Locate the cell with the specified text and output its [X, Y] center coordinate. 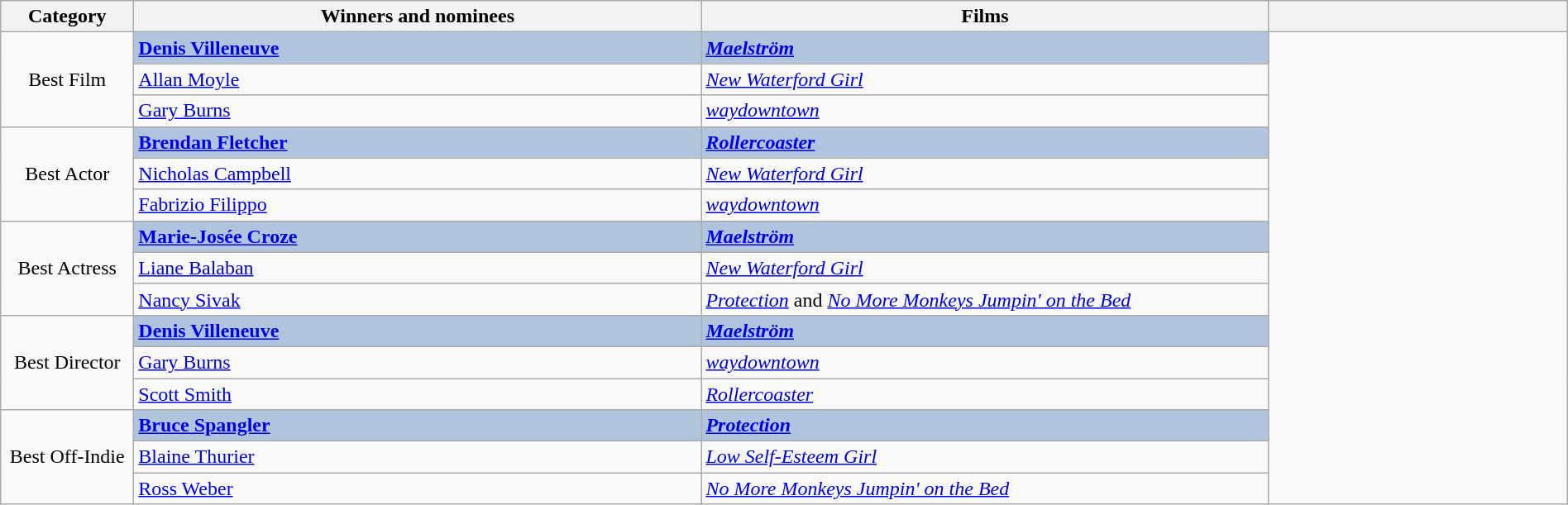
Marie-Josée Croze [418, 236]
Best Director [68, 362]
Fabrizio Filippo [418, 205]
Best Actor [68, 174]
Best Actress [68, 268]
No More Monkeys Jumpin' on the Bed [985, 488]
Ross Weber [418, 488]
Winners and nominees [418, 17]
Nicholas Campbell [418, 174]
Nancy Sivak [418, 299]
Protection [985, 426]
Protection and No More Monkeys Jumpin' on the Bed [985, 299]
Scott Smith [418, 394]
Best Film [68, 79]
Liane Balaban [418, 268]
Category [68, 17]
Films [985, 17]
Blaine Thurier [418, 457]
Brendan Fletcher [418, 142]
Allan Moyle [418, 79]
Best Off-Indie [68, 457]
Low Self-Esteem Girl [985, 457]
Bruce Spangler [418, 426]
